Find where the given text appears and provide that cell's center as [X, Y] coordinate. 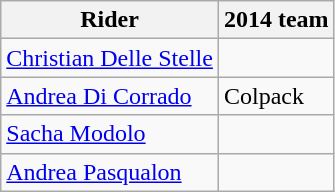
Andrea Pasqualon [110, 172]
Andrea Di Corrado [110, 96]
Sacha Modolo [110, 134]
Rider [110, 20]
Christian Delle Stelle [110, 58]
2014 team [276, 20]
Colpack [276, 96]
